Scan for the cell matching the given text and deliver its [x, y] coordinate at center. 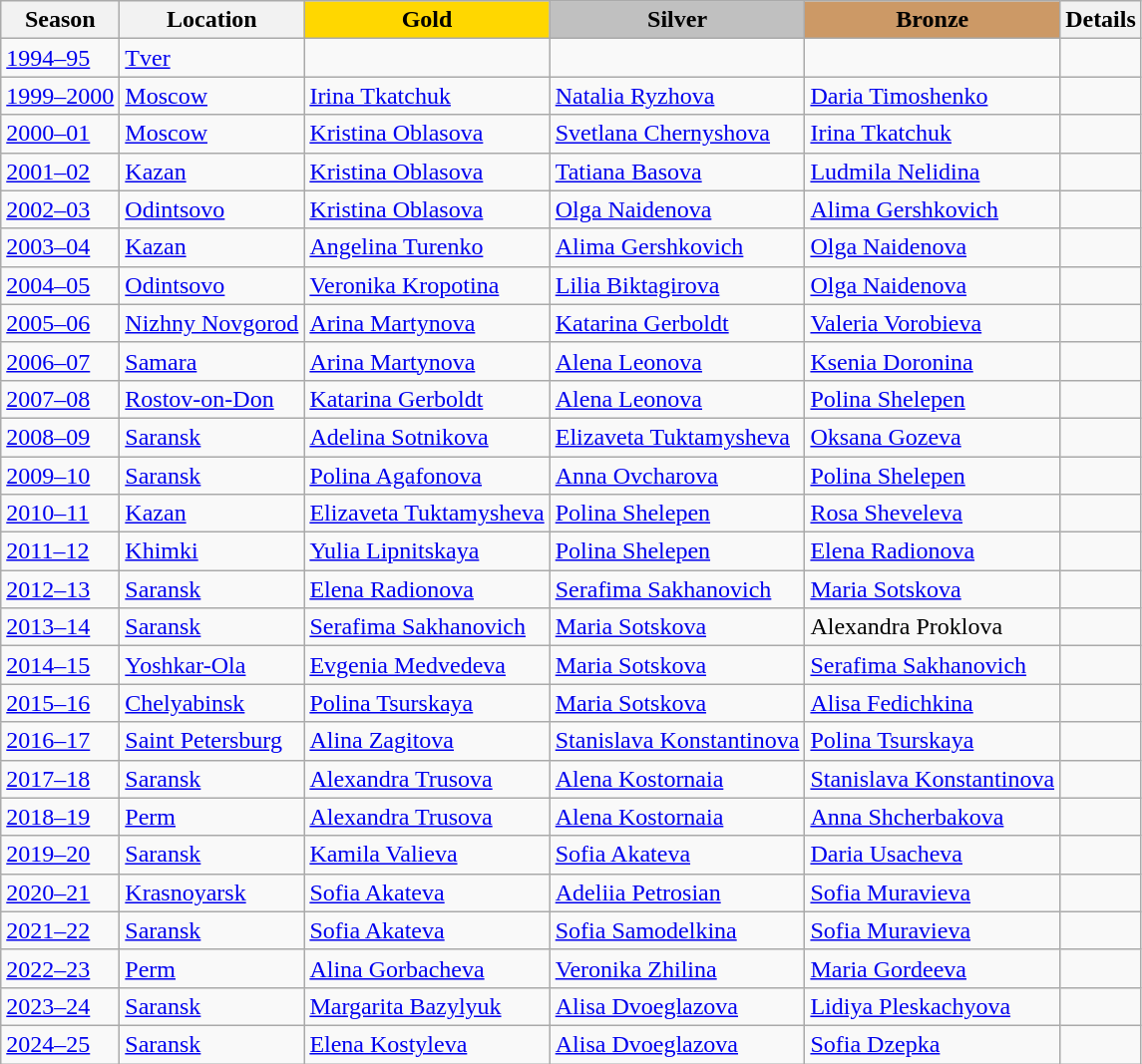
2013–14 [60, 627]
2004–05 [60, 285]
Lilia Biktagirova [677, 285]
2019–20 [60, 855]
2011–12 [60, 551]
Alina Zagitova [427, 741]
Season [60, 20]
Saint Petersburg [211, 741]
Veronika Kropotina [427, 285]
2020–21 [60, 892]
Daria Usacheva [933, 855]
Elena Kostyleva [427, 1044]
2009–10 [60, 476]
Kamila Valieva [427, 855]
Tver [211, 58]
Daria Timoshenko [933, 96]
Ksenia Doronina [933, 361]
Silver [677, 20]
Alina Gorbacheva [427, 968]
Ludmila Nelidina [933, 172]
Rostov-on-Don [211, 399]
2022–23 [60, 968]
2014–15 [60, 665]
Adeliia Petrosian [677, 892]
Adelina Sotnikova [427, 437]
Margarita Bazylyuk [427, 1006]
Chelyabinsk [211, 703]
Details [1101, 20]
1999–2000 [60, 96]
Oksana Gozeva [933, 437]
Nizhny Novgorod [211, 323]
Anna Ovcharova [677, 476]
Gold [427, 20]
Rosa Sheveleva [933, 514]
Svetlana Chernyshova [677, 134]
2021–22 [60, 930]
2015–16 [60, 703]
2005–06 [60, 323]
Alisa Fedichkina [933, 703]
Sofia Dzepka [933, 1044]
Valeria Vorobieva [933, 323]
Maria Gordeeva [933, 968]
Veronika Zhilina [677, 968]
2001–02 [60, 172]
Angelina Turenko [427, 247]
2018–19 [60, 817]
Sofia Samodelkina [677, 930]
Polina Agafonova [427, 476]
2006–07 [60, 361]
2000–01 [60, 134]
Samara [211, 361]
2024–25 [60, 1044]
1994–95 [60, 58]
2023–24 [60, 1006]
2010–11 [60, 514]
2012–13 [60, 589]
Yoshkar-Ola [211, 665]
2002–03 [60, 209]
Anna Shcherbakova [933, 817]
Natalia Ryzhova [677, 96]
2016–17 [60, 741]
Evgenia Medvedeva [427, 665]
Krasnoyarsk [211, 892]
2017–18 [60, 779]
Location [211, 20]
Khimki [211, 551]
Lidiya Pleskachyova [933, 1006]
2003–04 [60, 247]
2007–08 [60, 399]
Alexandra Proklova [933, 627]
Yulia Lipnitskaya [427, 551]
Tatiana Basova [677, 172]
2008–09 [60, 437]
Bronze [933, 20]
